Locate the cell with the specified text and output its [X, Y] center coordinate. 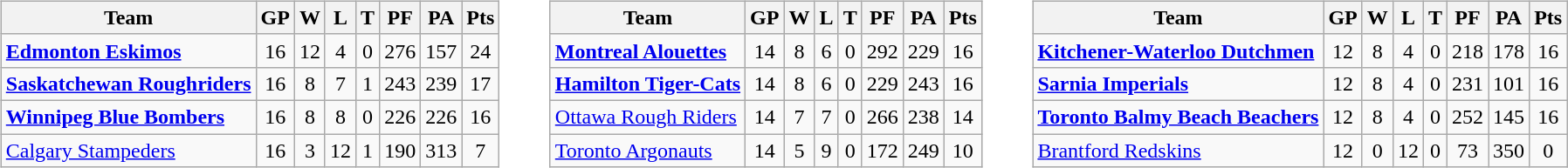
101 [1509, 84]
190 [400, 151]
157 [442, 50]
Ottawa Rough Riders [648, 117]
350 [1509, 151]
10 [962, 151]
Toronto Argonauts [648, 151]
17 [480, 84]
178 [1509, 50]
Hamilton Tiger-Cats [648, 84]
266 [882, 117]
238 [924, 117]
Montreal Alouettes [648, 50]
Saskatchewan Roughriders [128, 84]
Winnipeg Blue Bombers [128, 117]
231 [1468, 84]
Edmonton Eskimos [128, 50]
Sarnia Imperials [1179, 84]
172 [882, 151]
292 [882, 50]
145 [1509, 117]
3 [309, 151]
Calgary Stampeders [128, 151]
73 [1468, 151]
5 [800, 151]
24 [480, 50]
Kitchener-Waterloo Dutchmen [1179, 50]
252 [1468, 117]
9 [826, 151]
218 [1468, 50]
249 [924, 151]
239 [442, 84]
Brantford Redskins [1179, 151]
276 [400, 50]
313 [442, 151]
Toronto Balmy Beach Beachers [1179, 117]
